Locate the cell with the specified text and output its (X, Y) center coordinate. 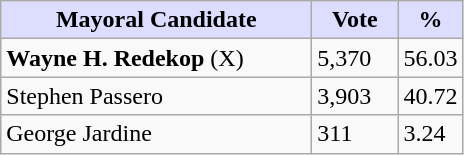
311 (355, 134)
Vote (355, 20)
40.72 (430, 96)
5,370 (355, 58)
3,903 (355, 96)
56.03 (430, 58)
Mayoral Candidate (156, 20)
3.24 (430, 134)
Stephen Passero (156, 96)
% (430, 20)
Wayne H. Redekop (X) (156, 58)
George Jardine (156, 134)
